For the text-containing cell, return its midpoint in [x, y] coordinate format. 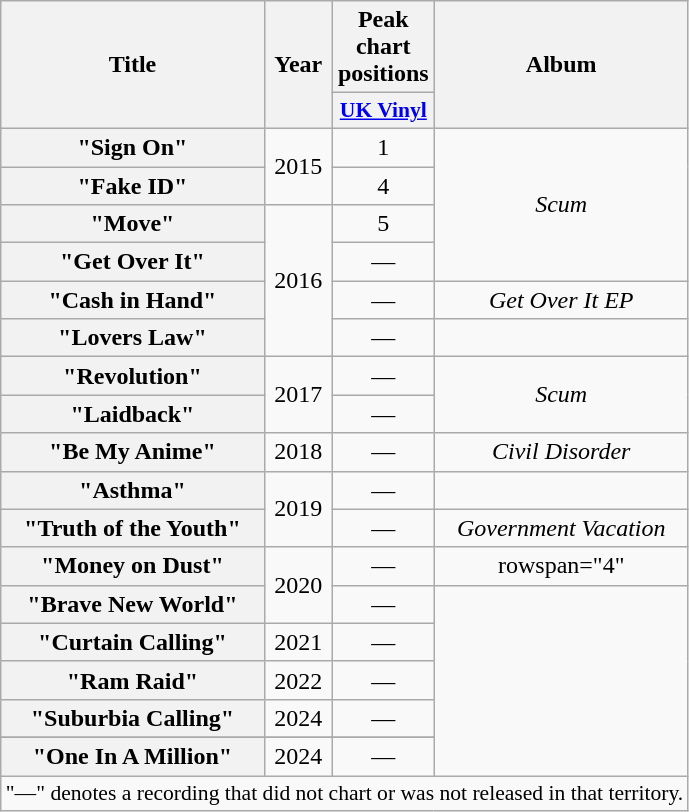
Government Vacation [561, 528]
2016 [298, 281]
"Lovers Law" [132, 338]
2020 [298, 585]
4 [383, 185]
1 [383, 147]
"Revolution" [132, 376]
"Ram Raid" [132, 680]
5 [383, 224]
"Cash in Hand" [132, 300]
Year [298, 65]
2021 [298, 642]
2018 [298, 452]
Peak chart positions [383, 47]
"—" denotes a recording that did not chart or was not released in that territory. [345, 794]
"Truth of the Youth" [132, 528]
2022 [298, 680]
UK Vinyl [383, 111]
"Asthma" [132, 490]
"Brave New World" [132, 604]
"Move" [132, 224]
"Laidback" [132, 414]
"Money on Dust" [132, 566]
Get Over It EP [561, 300]
Album [561, 65]
rowspan="4" [561, 566]
"Fake ID" [132, 185]
"Get Over It" [132, 262]
2017 [298, 395]
Title [132, 65]
"Suburbia Calling" [132, 718]
"Curtain Calling" [132, 642]
Civil Disorder [561, 452]
"Sign On" [132, 147]
"Be My Anime" [132, 452]
2015 [298, 166]
2019 [298, 509]
"One In A Million" [132, 756]
